Scan for the cell matching the given text and deliver its [X, Y] coordinate at center. 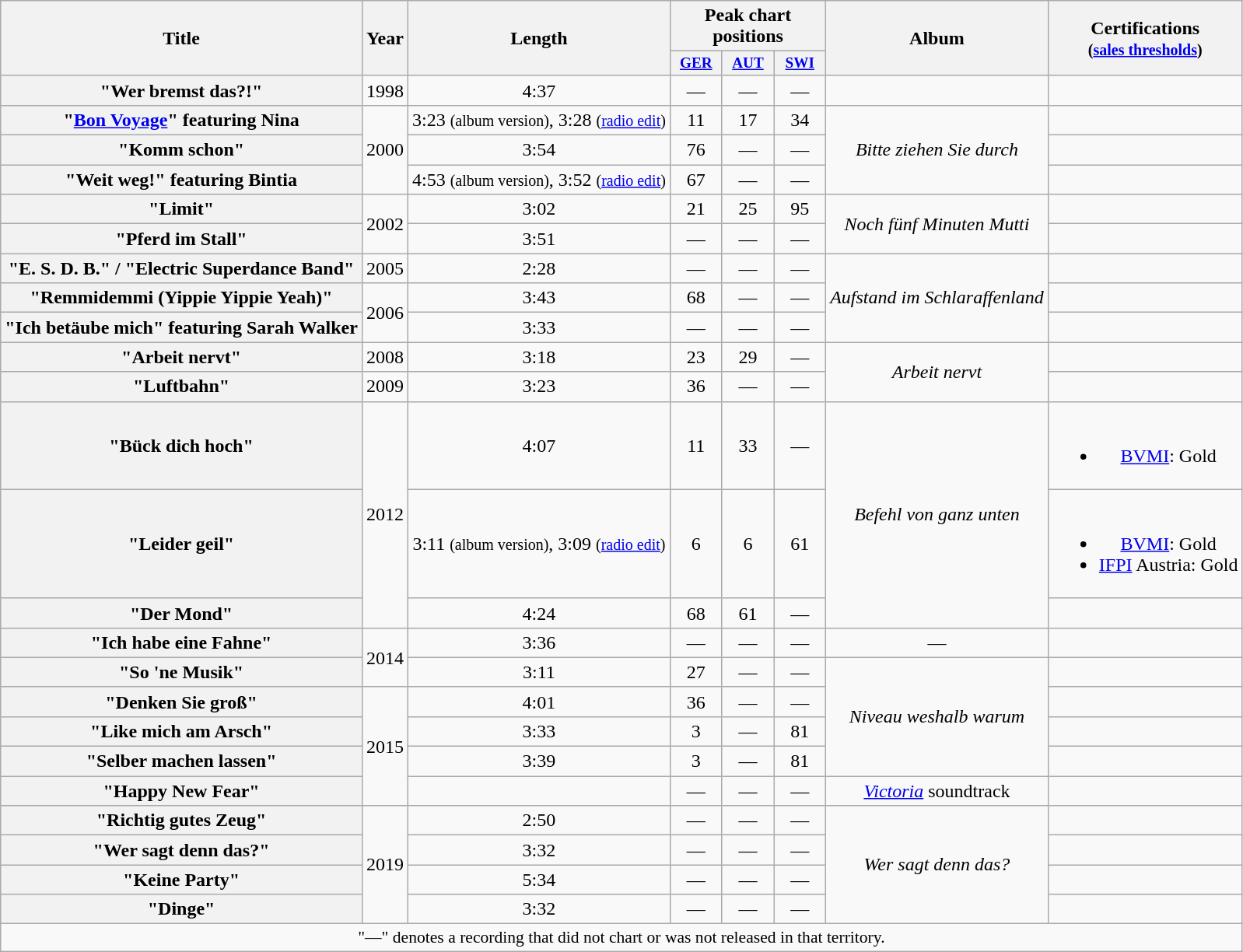
Year [384, 39]
"Selber machen lassen" [182, 761]
"Weit weg!" featuring Bintia [182, 180]
Arbeit nervt [937, 372]
2:50 [538, 821]
29 [748, 357]
3:36 [538, 642]
BVMI: GoldIFPI Austria: Gold [1145, 544]
2005 [384, 268]
4:07 [538, 445]
"—" denotes a recording that did not chart or was not released in that territory. [621, 938]
Victoria soundtrack [937, 791]
Aufstand im Schlaraffenland [937, 298]
3:23 [538, 387]
2019 [384, 865]
Befehl von ganz unten [937, 515]
"Luftbahn" [182, 387]
"Dinge" [182, 909]
3:11 [538, 672]
"Bon Voyage" featuring Nina [182, 121]
Niveau weshalb warum [937, 716]
"Wer bremst das?!" [182, 90]
3:02 [538, 209]
"E. S. D. B." / "Electric Superdance Band" [182, 268]
3:23 (album version), 3:28 (radio edit) [538, 121]
"Happy New Fear" [182, 791]
76 [695, 150]
2000 [384, 150]
"Richtig gutes Zeug" [182, 821]
"Ich habe eine Fahne" [182, 642]
Album [937, 39]
Bitte ziehen Sie durch [937, 150]
27 [695, 672]
"Pferd im Stall" [182, 239]
AUT [748, 64]
34 [800, 121]
25 [748, 209]
21 [695, 209]
3:54 [538, 150]
5:34 [538, 880]
"Leider geil" [182, 544]
Title [182, 39]
SWI [800, 64]
"Like mich am Arsch" [182, 732]
"Bück dich hoch" [182, 445]
2002 [384, 224]
3:39 [538, 761]
67 [695, 180]
GER [695, 64]
4:53 (album version), 3:52 (radio edit) [538, 180]
33 [748, 445]
Certifications(sales thresholds) [1145, 39]
"Remmidemmi (Yippie Yippie Yeah)" [182, 298]
23 [695, 357]
2015 [384, 746]
2008 [384, 357]
4:01 [538, 702]
"Ich betäube mich" featuring Sarah Walker [182, 327]
"Keine Party" [182, 880]
"Limit" [182, 209]
3:18 [538, 357]
3:51 [538, 239]
17 [748, 121]
"Wer sagt denn das?" [182, 850]
Noch fünf Minuten Mutti [937, 224]
2009 [384, 387]
4:24 [538, 613]
3:11 (album version), 3:09 (radio edit) [538, 544]
"Arbeit nervt" [182, 357]
Wer sagt denn das? [937, 865]
2014 [384, 657]
95 [800, 209]
2:28 [538, 268]
4:37 [538, 90]
1998 [384, 90]
"Denken Sie groß" [182, 702]
BVMI: Gold [1145, 445]
2012 [384, 515]
2006 [384, 313]
"So 'ne Musik" [182, 672]
"Der Mond" [182, 613]
"Komm schon" [182, 150]
3:43 [538, 298]
Peak chart positions [748, 26]
Length [538, 39]
